Output the [x, y] coordinate of the center of the cell containing the given text.  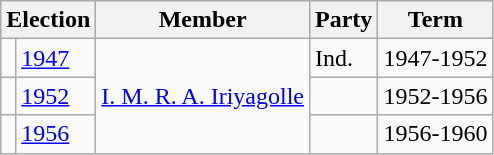
Term [436, 20]
1952-1956 [436, 96]
1952 [56, 96]
Member [203, 20]
Election [48, 20]
Ind. [344, 58]
1947 [56, 58]
I. M. R. A. Iriyagolle [203, 96]
1956-1960 [436, 134]
1956 [56, 134]
Party [344, 20]
1947-1952 [436, 58]
